Provide the (x, y) coordinate of the cell's center where the given text is located.  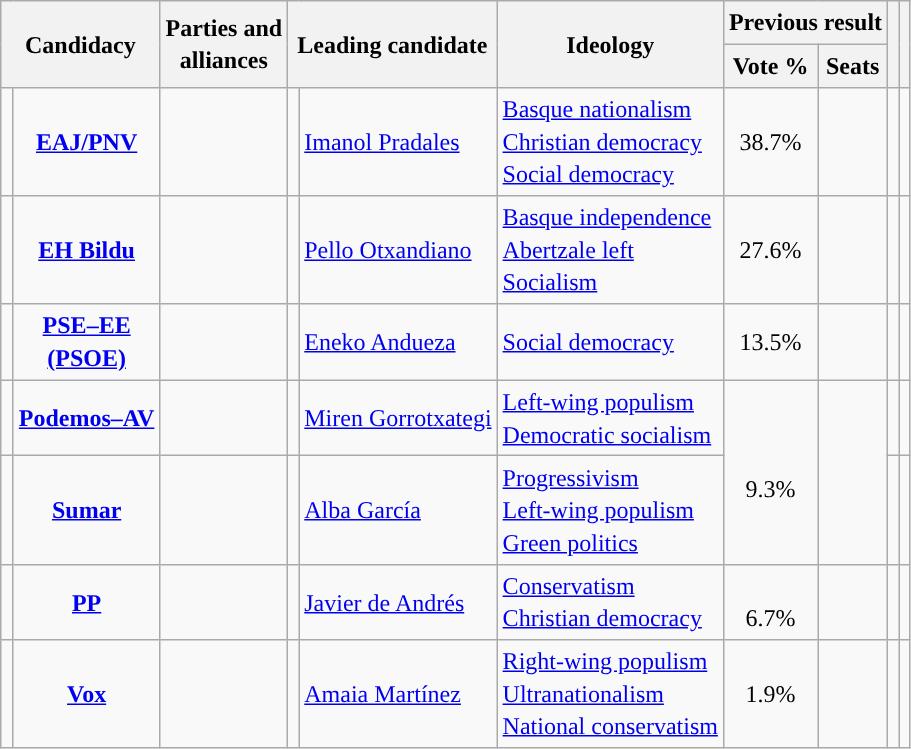
Vote % (770, 66)
9.3% (770, 472)
Basque nationalismChristian democracySocial democracy (610, 142)
Previous result (805, 22)
Left-wing populismDemocratic socialism (610, 418)
Parties andalliances (224, 44)
Amaia Martínez (398, 694)
Seats (853, 66)
Sumar (86, 510)
1.9% (770, 694)
ProgressivismLeft-wing populismGreen politics (610, 510)
Javier de Andrés (398, 602)
Pello Otxandiano (398, 250)
38.7% (770, 142)
PSE–EE(PSOE) (86, 342)
Imanol Pradales (398, 142)
Candidacy (80, 44)
Basque independenceAbertzale leftSocialism (610, 250)
Vox (86, 694)
Right-wing populismUltranationalismNational conservatism (610, 694)
Podemos–AV (86, 418)
27.6% (770, 250)
EAJ/PNV (86, 142)
6.7% (770, 602)
13.5% (770, 342)
ConservatismChristian democracy (610, 602)
EH Bildu (86, 250)
Social democracy (610, 342)
Ideology (610, 44)
PP (86, 602)
Eneko Andueza (398, 342)
Miren Gorrotxategi (398, 418)
Alba García (398, 510)
Leading candidate (392, 44)
